Return the (X, Y) coordinate for the center point of the cell that contains the specified text.  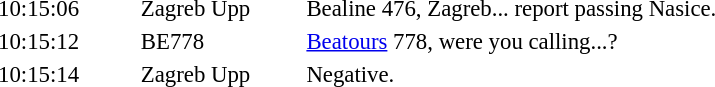
BE778 (220, 41)
